Determine the [x, y] coordinate at the center of the cell enclosing the given text.  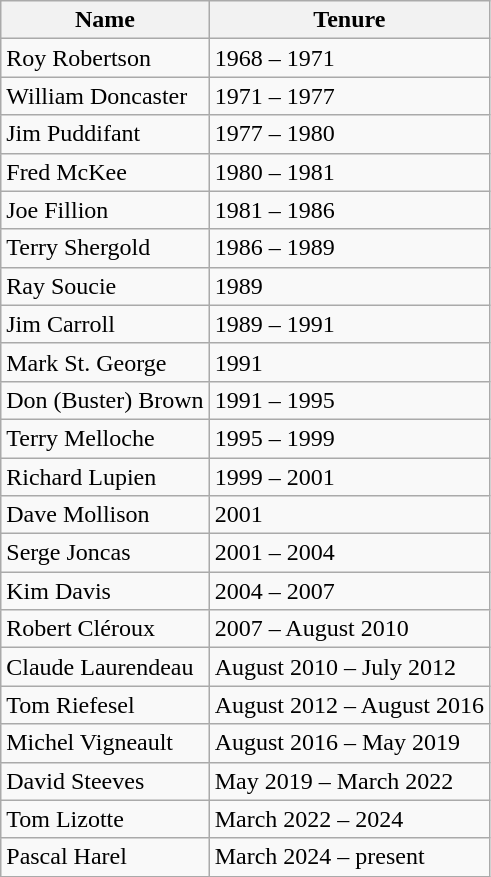
Roy Robertson [105, 58]
1991 [349, 362]
Name [105, 20]
May 2019 – March 2022 [349, 781]
Terry Melloche [105, 438]
Fred McKee [105, 172]
1980 – 1981 [349, 172]
March 2022 – 2024 [349, 819]
Joe Fillion [105, 210]
David Steeves [105, 781]
1971 – 1977 [349, 96]
2001 – 2004 [349, 553]
2001 [349, 515]
1999 – 2001 [349, 477]
Ray Soucie [105, 286]
Pascal Harel [105, 857]
August 2010 – July 2012 [349, 667]
Richard Lupien [105, 477]
Tom Lizotte [105, 819]
1981 – 1986 [349, 210]
1968 – 1971 [349, 58]
Terry Shergold [105, 248]
Michel Vigneault [105, 743]
August 2016 – May 2019 [349, 743]
1991 – 1995 [349, 400]
1986 – 1989 [349, 248]
2004 – 2007 [349, 591]
1977 – 1980 [349, 134]
William Doncaster [105, 96]
1995 – 1999 [349, 438]
Serge Joncas [105, 553]
Tenure [349, 20]
1989 – 1991 [349, 324]
1989 [349, 286]
Don (Buster) Brown [105, 400]
Jim Puddifant [105, 134]
Dave Mollison [105, 515]
August 2012 – August 2016 [349, 705]
Jim Carroll [105, 324]
Robert Cléroux [105, 629]
2007 – August 2010 [349, 629]
Kim Davis [105, 591]
Tom Riefesel [105, 705]
Claude Laurendeau [105, 667]
March 2024 – present [349, 857]
Mark St. George [105, 362]
